Scan for the cell matching the given text and deliver its (X, Y) coordinate at center. 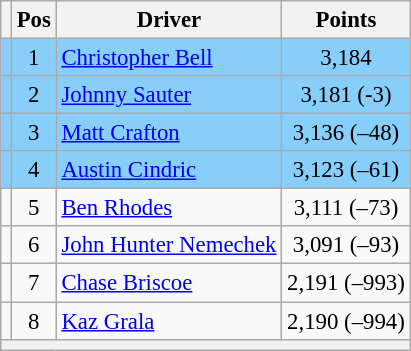
4 (34, 170)
3,184 (346, 58)
3,181 (-3) (346, 95)
3,136 (–48) (346, 133)
Points (346, 20)
Johnny Sauter (169, 95)
Driver (169, 20)
John Hunter Nemechek (169, 245)
2 (34, 95)
3,111 (–73) (346, 208)
Austin Cindric (169, 170)
Kaz Grala (169, 321)
3,123 (–61) (346, 170)
5 (34, 208)
2,190 (–994) (346, 321)
1 (34, 58)
Chase Briscoe (169, 283)
3,091 (–93) (346, 245)
Matt Crafton (169, 133)
2,191 (–993) (346, 283)
3 (34, 133)
8 (34, 321)
Ben Rhodes (169, 208)
Christopher Bell (169, 58)
6 (34, 245)
Pos (34, 20)
7 (34, 283)
